Capture the cell that displays the provided text and extract its [x, y] central coordinate. 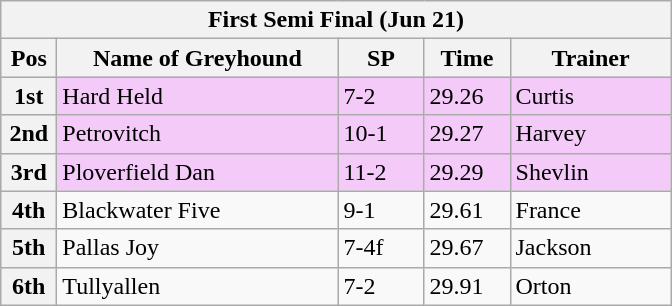
Trainer [590, 58]
11-2 [381, 172]
France [590, 210]
Curtis [590, 96]
29.29 [467, 172]
Pos [29, 58]
Ploverfield Dan [198, 172]
29.91 [467, 286]
4th [29, 210]
29.67 [467, 248]
Name of Greyhound [198, 58]
Harvey [590, 134]
Orton [590, 286]
SP [381, 58]
29.27 [467, 134]
Time [467, 58]
Shevlin [590, 172]
Jackson [590, 248]
6th [29, 286]
Blackwater Five [198, 210]
7-4f [381, 248]
1st [29, 96]
Petrovitch [198, 134]
2nd [29, 134]
3rd [29, 172]
9-1 [381, 210]
First Semi Final (Jun 21) [336, 20]
10-1 [381, 134]
Tullyallen [198, 286]
29.61 [467, 210]
5th [29, 248]
29.26 [467, 96]
Hard Held [198, 96]
Pallas Joy [198, 248]
